Capture the cell that displays the provided text and extract its (x, y) central coordinate. 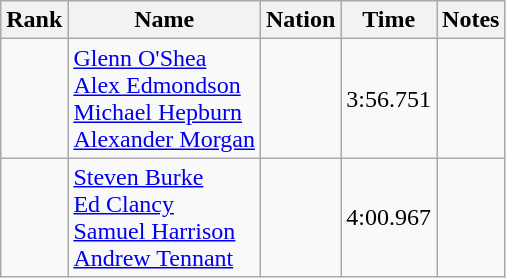
Time (389, 20)
3:56.751 (389, 98)
Steven BurkeEd ClancySamuel HarrisonAndrew Tennant (164, 218)
Glenn O'SheaAlex EdmondsonMichael HepburnAlexander Morgan (164, 98)
4:00.967 (389, 218)
Nation (300, 20)
Notes (471, 20)
Name (164, 20)
Rank (34, 20)
